Provide the [X, Y] coordinate of the cell's center where the given text is located.  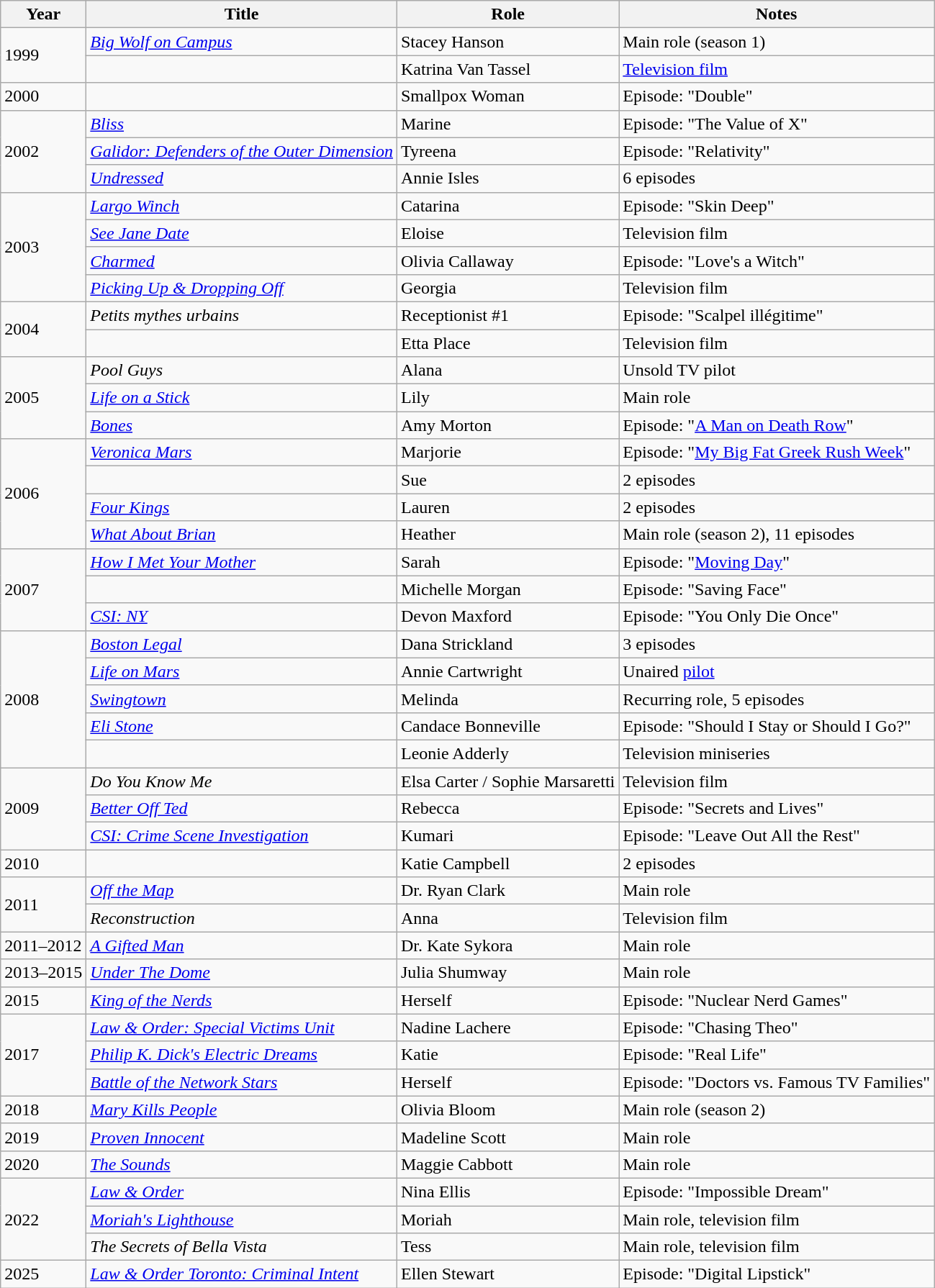
2013–2015 [43, 973]
Eloise [507, 233]
2008 [43, 699]
Episode: "Digital Lipstick" [777, 1274]
Episode: "Leave Out All the Rest" [777, 836]
Episode: "Love's a Witch" [777, 260]
Stacey Hanson [507, 42]
Philip K. Dick's Electric Dreams [242, 1055]
Episode: "Scalpel illégitime" [777, 315]
Sarah [507, 562]
2002 [43, 151]
Episode: "Saving Face" [777, 589]
King of the Nerds [242, 1000]
Boston Legal [242, 644]
Katrina Van Tassel [507, 69]
Four Kings [242, 507]
Marjorie [507, 453]
2009 [43, 808]
See Jane Date [242, 233]
Episode: "Should I Stay or Should I Go?" [777, 726]
2006 [43, 494]
Episode: "Nuclear Nerd Games" [777, 1000]
Olivia Callaway [507, 260]
Tess [507, 1247]
Notes [777, 14]
Michelle Morgan [507, 589]
Lauren [507, 507]
2017 [43, 1055]
Heather [507, 535]
Receptionist #1 [507, 315]
Episode: "My Big Fat Greek Rush Week" [777, 453]
Nina Ellis [507, 1192]
CSI: Crime Scene Investigation [242, 836]
How I Met Your Mother [242, 562]
Tyreena [507, 151]
Sue [507, 480]
Episode: "The Value of X" [777, 124]
Reconstruction [242, 918]
Pool Guys [242, 371]
Life on a Stick [242, 398]
Episode: "Double" [777, 96]
The Sounds [242, 1164]
Ellen Stewart [507, 1274]
Bones [242, 425]
Role [507, 14]
Charmed [242, 260]
Dr. Ryan Clark [507, 891]
The Secrets of Bella Vista [242, 1247]
Recurring role, 5 episodes [777, 699]
Marine [507, 124]
2022 [43, 1219]
2011 [43, 904]
2000 [43, 96]
6 episodes [777, 178]
Better Off Ted [242, 809]
Galidor: Defenders of the Outer Dimension [242, 151]
Law & Order Toronto: Criminal Intent [242, 1274]
A Gifted Man [242, 945]
3 episodes [777, 644]
Big Wolf on Campus [242, 42]
Veronica Mars [242, 453]
Nadine Lachere [507, 1028]
2011–2012 [43, 945]
2003 [43, 247]
Rebecca [507, 809]
Battle of the Network Stars [242, 1082]
Unaired pilot [777, 671]
2007 [43, 589]
Episode: "Skin Deep" [777, 206]
Episode: "Secrets and Lives" [777, 809]
2015 [43, 1000]
2010 [43, 863]
Law & Order: Special Victims Unit [242, 1028]
Alana [507, 371]
Catarina [507, 206]
Dana Strickland [507, 644]
What About Brian [242, 535]
Episode: "Real Life" [777, 1055]
Amy Morton [507, 425]
Episode: "You Only Die Once" [777, 617]
Main role (season 1) [777, 42]
Moriah [507, 1220]
Katie Campbell [507, 863]
Largo Winch [242, 206]
Candace Bonneville [507, 726]
Etta Place [507, 343]
Kumari [507, 836]
Maggie Cabbott [507, 1164]
Lily [507, 398]
2005 [43, 398]
Melinda [507, 699]
Eli Stone [242, 726]
Proven Innocent [242, 1137]
2004 [43, 329]
Under The Dome [242, 973]
Episode: "Moving Day" [777, 562]
CSI: NY [242, 617]
Episode: "Chasing Theo" [777, 1028]
Bliss [242, 124]
Katie [507, 1055]
Devon Maxford [507, 617]
Episode: "Impossible Dream" [777, 1192]
Madeline Scott [507, 1137]
Main role (season 2), 11 episodes [777, 535]
Olivia Bloom [507, 1110]
Annie Cartwright [507, 671]
Julia Shumway [507, 973]
2018 [43, 1110]
Main role (season 2) [777, 1110]
Law & Order [242, 1192]
Anna [507, 918]
Life on Mars [242, 671]
Picking Up & Dropping Off [242, 288]
Title [242, 14]
Moriah's Lighthouse [242, 1220]
Petits mythes urbains [242, 315]
Episode: "Relativity" [777, 151]
Episode: "A Man on Death Row" [777, 425]
Annie Isles [507, 178]
Georgia [507, 288]
Off the Map [242, 891]
2025 [43, 1274]
Television miniseries [777, 753]
Do You Know Me [242, 781]
Episode: "Doctors vs. Famous TV Families" [777, 1082]
Swingtown [242, 699]
Undressed [242, 178]
Elsa Carter / Sophie Marsaretti [507, 781]
Mary Kills People [242, 1110]
2020 [43, 1164]
1999 [43, 55]
Unsold TV pilot [777, 371]
Smallpox Woman [507, 96]
Year [43, 14]
Dr. Kate Sykora [507, 945]
2019 [43, 1137]
Leonie Adderly [507, 753]
